Extract the [x, y] coordinate from the center of the cell holding the provided text.  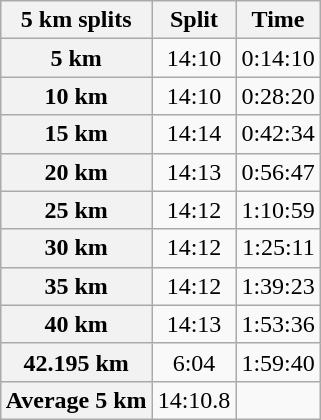
6:04 [194, 362]
30 km [76, 248]
10 km [76, 96]
35 km [76, 286]
Split [194, 20]
42.195 km [76, 362]
25 km [76, 210]
0:56:47 [278, 172]
1:39:23 [278, 286]
Time [278, 20]
1:53:36 [278, 324]
15 km [76, 134]
0:14:10 [278, 58]
1:10:59 [278, 210]
1:25:11 [278, 248]
14:14 [194, 134]
5 km splits [76, 20]
0:28:20 [278, 96]
5 km [76, 58]
14:10.8 [194, 400]
1:59:40 [278, 362]
20 km [76, 172]
0:42:34 [278, 134]
40 km [76, 324]
Average 5 km [76, 400]
